Pinpoint the cell where the given text exists, returning its [X, Y] midpoint coordinate. 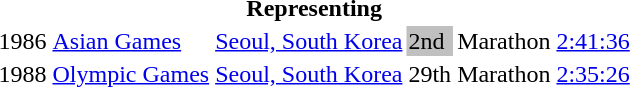
2nd [430, 41]
Marathon [504, 41]
Seoul, South Korea [309, 41]
Asian Games [131, 41]
